Search for the cell housing the specified text and yield its (x, y) center coordinate. 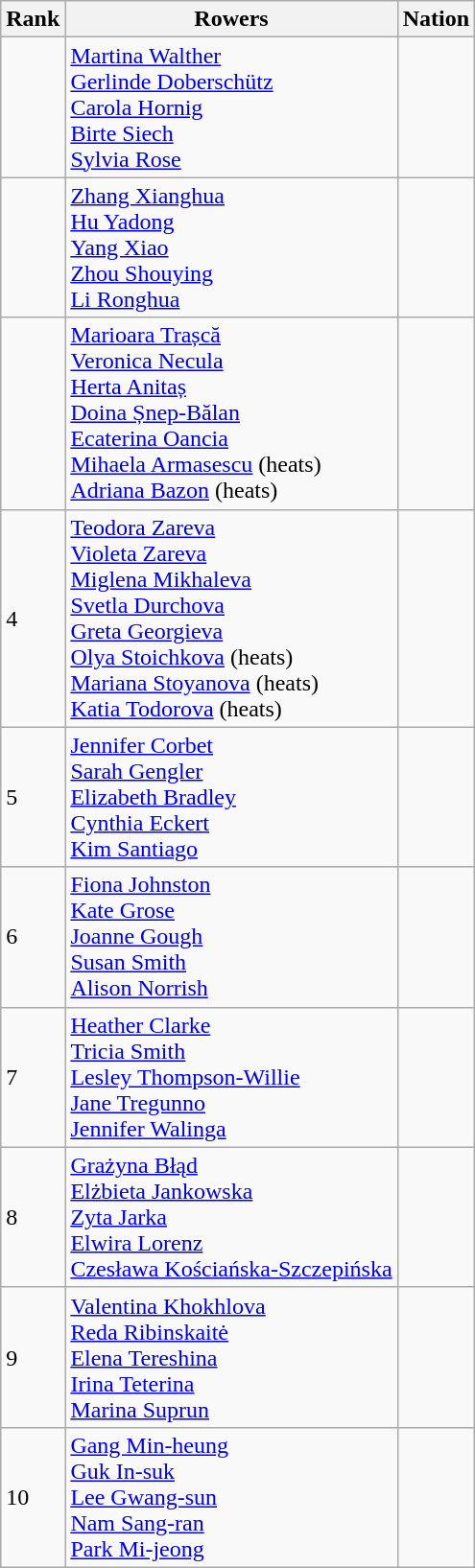
Valentina KhokhlovaReda RibinskaitėElena TereshinaIrina TeterinaMarina Suprun (231, 1357)
10 (33, 1497)
Jennifer CorbetSarah GenglerElizabeth BradleyCynthia EckertKim Santiago (231, 797)
9 (33, 1357)
Rank (33, 19)
8 (33, 1217)
Martina WaltherGerlinde DoberschützCarola HornigBirte SiechSylvia Rose (231, 107)
7 (33, 1077)
5 (33, 797)
Fiona JohnstonKate GroseJoanne GoughSusan SmithAlison Norrish (231, 937)
Nation (436, 19)
Teodora ZarevaVioleta ZarevaMiglena MikhalevaSvetla DurchovaGreta GeorgievaOlya Stoichkova (heats)Mariana Stoyanova (heats)Katia Todorova (heats) (231, 618)
Zhang XianghuaHu YadongYang XiaoZhou ShouyingLi Ronghua (231, 247)
Marioara TrașcăVeronica NeculaHerta AnitașDoina Șnep-BălanEcaterina OanciaMihaela Armasescu (heats)Adriana Bazon (heats) (231, 413)
Heather ClarkeTricia SmithLesley Thompson-WillieJane TregunnoJennifer Walinga (231, 1077)
Grażyna BłądElżbieta JankowskaZyta JarkaElwira LorenzCzesława Kościańska-Szczepińska (231, 1217)
Gang Min-heungGuk In-sukLee Gwang-sunNam Sang-ranPark Mi-jeong (231, 1497)
Rowers (231, 19)
6 (33, 937)
4 (33, 618)
